Find where the given text appears and provide that cell's center as (X, Y) coordinate. 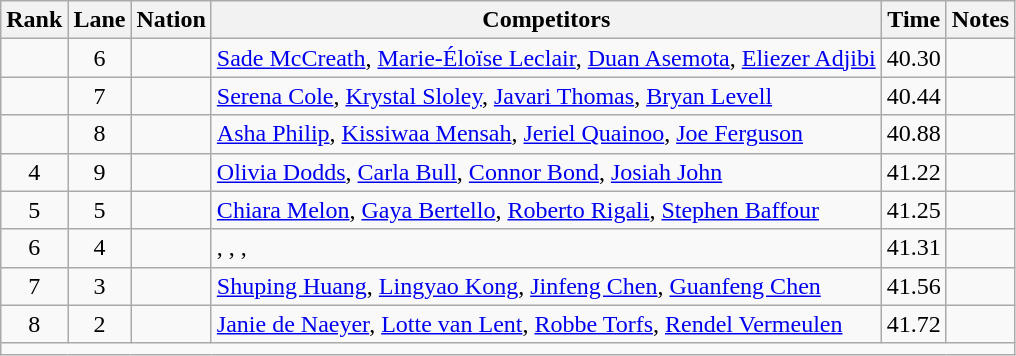
41.25 (914, 210)
40.88 (914, 134)
3 (100, 286)
Competitors (546, 20)
Janie de Naeyer, Lotte van Lent, Robbe Torfs, Rendel Vermeulen (546, 324)
Lane (100, 20)
Asha Philip, Kissiwaa Mensah, Jeriel Quainoo, Joe Ferguson (546, 134)
Olivia Dodds, Carla Bull, Connor Bond, Josiah John (546, 172)
Sade McCreath, Marie-Éloïse Leclair, Duan Asemota, Eliezer Adjibi (546, 58)
Chiara Melon, Gaya Bertello, Roberto Rigali, Stephen Baffour (546, 210)
41.56 (914, 286)
41.31 (914, 248)
, , , (546, 248)
40.44 (914, 96)
Time (914, 20)
41.72 (914, 324)
40.30 (914, 58)
41.22 (914, 172)
Serena Cole, Krystal Sloley, Javari Thomas, Bryan Levell (546, 96)
Shuping Huang, Lingyao Kong, Jinfeng Chen, Guanfeng Chen (546, 286)
Notes (980, 20)
Nation (171, 20)
9 (100, 172)
Rank (34, 20)
2 (100, 324)
